Search for the cell housing the specified text and yield its [X, Y] center coordinate. 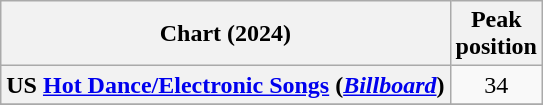
34 [496, 85]
Peakposition [496, 34]
US Hot Dance/Electronic Songs (Billboard) [226, 85]
Chart (2024) [226, 34]
